Identify which cell holds the provided text, then report its [x, y] central coordinate. 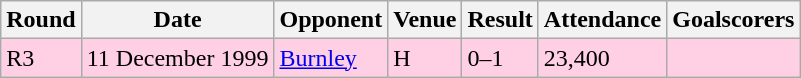
Result [500, 20]
0–1 [500, 58]
Round [41, 20]
Goalscorers [734, 20]
23,400 [602, 58]
11 December 1999 [178, 58]
Opponent [331, 20]
R3 [41, 58]
Date [178, 20]
Venue [425, 20]
Attendance [602, 20]
H [425, 58]
Burnley [331, 58]
